Determine the (x, y) coordinate at the center of the cell enclosing the given text.  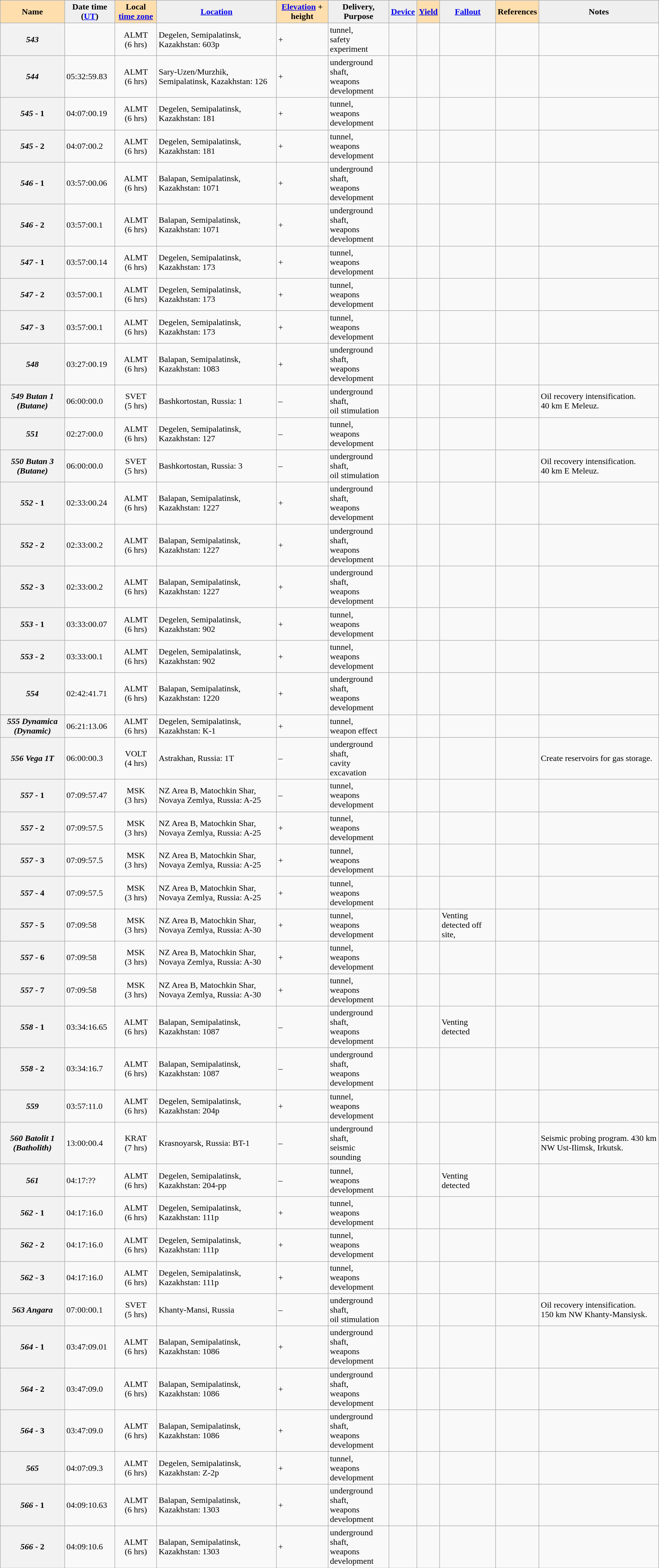
Degelen, Semipalatinsk, Kazakhstan: Z-2p (216, 1468)
552 - 2 (32, 545)
560 Batolit 1 (Batholith) (32, 1143)
02:33:00.24 (89, 503)
03:47:09.01 (89, 1347)
Yield (428, 12)
03:33:00.07 (89, 624)
06:00:00.3 (89, 758)
03:33:00.1 (89, 656)
03:57:11.0 (89, 1106)
564 - 2 (32, 1389)
05:32:59.83 (89, 77)
557 - 2 (32, 828)
04:09:10.6 (89, 1547)
557 - 6 (32, 957)
tunnel,safety experiment (359, 39)
Degelen, Semipalatinsk, Kazakhstan: 204p (216, 1106)
04:07:00.2 (89, 146)
Degelen, Semipalatinsk, Kazakhstan: 603p (216, 39)
Fallout (467, 12)
566 - 2 (32, 1547)
03:34:16.7 (89, 1069)
545 - 2 (32, 146)
Location (216, 12)
546 - 1 (32, 183)
553 - 2 (32, 656)
Elevation + height (302, 12)
554 (32, 694)
04:17:?? (89, 1180)
555 Dynamica (Dynamic) (32, 726)
Name (32, 12)
545 - 1 (32, 114)
Date time (UT) (89, 12)
Notes (599, 12)
06:21:13.06 (89, 726)
03:34:16.65 (89, 1027)
565 (32, 1468)
Balapan, Semipalatinsk, Kazakhstan: 1220 (216, 694)
Krasnoyarsk, Russia: BT-1 (216, 1143)
563 Angara (32, 1310)
557 - 3 (32, 860)
557 - 1 (32, 795)
546 - 2 (32, 225)
543 (32, 39)
13:00:00.4 (89, 1143)
551 (32, 433)
553 - 1 (32, 624)
566 - 1 (32, 1505)
Degelen, Semipalatinsk, Kazakhstan: K-1 (216, 726)
550 Butan 3 (Butane) (32, 466)
Balapan, Semipalatinsk, Kazakhstan: 1083 (216, 364)
Degelen, Semipalatinsk, Kazakhstan: 127 (216, 433)
552 - 3 (32, 587)
Seismic probing program. 430 km NW Ust-Ilimsk, Irkutsk. (599, 1143)
547 - 1 (32, 262)
558 - 1 (32, 1027)
564 - 1 (32, 1347)
549 Butan 1 (Butane) (32, 401)
04:09:10.63 (89, 1505)
547 - 3 (32, 327)
02:27:00.0 (89, 433)
Oil recovery intensification. 150 km NW Khanty-Mansiysk. (599, 1310)
557 - 4 (32, 893)
Bashkortostan, Russia: 3 (216, 466)
04:07:00.19 (89, 114)
Device (403, 12)
Venting detected off site, (467, 925)
underground shaft,seismic sounding (359, 1143)
562 - 1 (32, 1213)
557 - 5 (32, 925)
Create reservoirs for gas storage. (599, 758)
03:57:00.14 (89, 262)
04:07:09.3 (89, 1468)
KRAT (7 hrs) (136, 1143)
Degelen, Semipalatinsk, Kazakhstan: 204-pp (216, 1180)
Delivery, Purpose (359, 12)
544 (32, 77)
VOLT (4 hrs) (136, 758)
556 Vega 1T (32, 758)
underground shaft,cavity excavation (359, 758)
561 (32, 1180)
562 - 2 (32, 1245)
References (517, 12)
Sary-Uzen/Murzhik, Semipalatinsk, Kazakhstan: 126 (216, 77)
Local time zone (136, 12)
03:57:00.06 (89, 183)
Khanty-Mansi, Russia (216, 1310)
Bashkortostan, Russia: 1 (216, 401)
07:09:57.47 (89, 795)
552 - 1 (32, 503)
tunnel,weapon effect (359, 726)
559 (32, 1106)
548 (32, 364)
564 - 3 (32, 1430)
07:00:00.1 (89, 1310)
Astrakhan, Russia: 1T (216, 758)
547 - 2 (32, 294)
557 - 7 (32, 990)
558 - 2 (32, 1069)
02:42:41.71 (89, 694)
562 - 3 (32, 1277)
03:27:00.19 (89, 364)
